For the text-containing cell, return its midpoint in [X, Y] coordinate format. 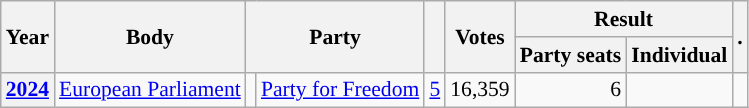
European Parliament [150, 90]
2024 [28, 90]
Party seats [570, 55]
Individual [679, 55]
5 [434, 90]
Votes [480, 36]
Party [336, 36]
Year [28, 36]
. [740, 36]
Body [150, 36]
16,359 [480, 90]
Party for Freedom [340, 90]
6 [570, 90]
Result [624, 19]
